Extract the (X, Y) coordinate from the center of the cell holding the provided text.  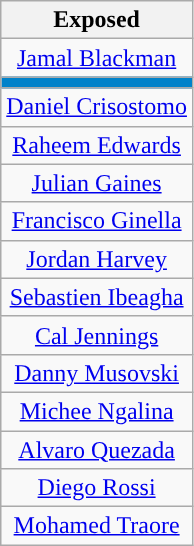
Mohamed Traore (97, 526)
Exposed (97, 20)
Sebastien Ibeagha (97, 297)
Francisco Ginella (97, 221)
Cal Jennings (97, 335)
Danny Musovski (97, 373)
Jordan Harvey (97, 259)
Julian Gaines (97, 183)
Michee Ngalina (97, 411)
Daniel Crisostomo (97, 107)
Alvaro Quezada (97, 449)
Diego Rossi (97, 488)
Raheem Edwards (97, 145)
Jamal Blackman (97, 58)
